Extract the (x, y) coordinate from the center of the cell holding the provided text.  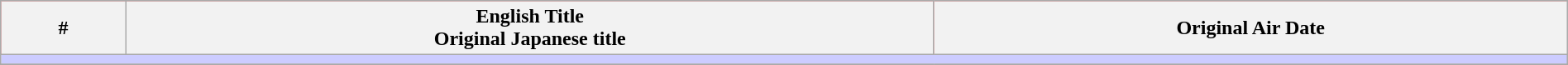
Original Air Date (1250, 28)
English TitleOriginal Japanese title (529, 28)
# (64, 28)
